Find where the given text appears and provide that cell's center as [X, Y] coordinate. 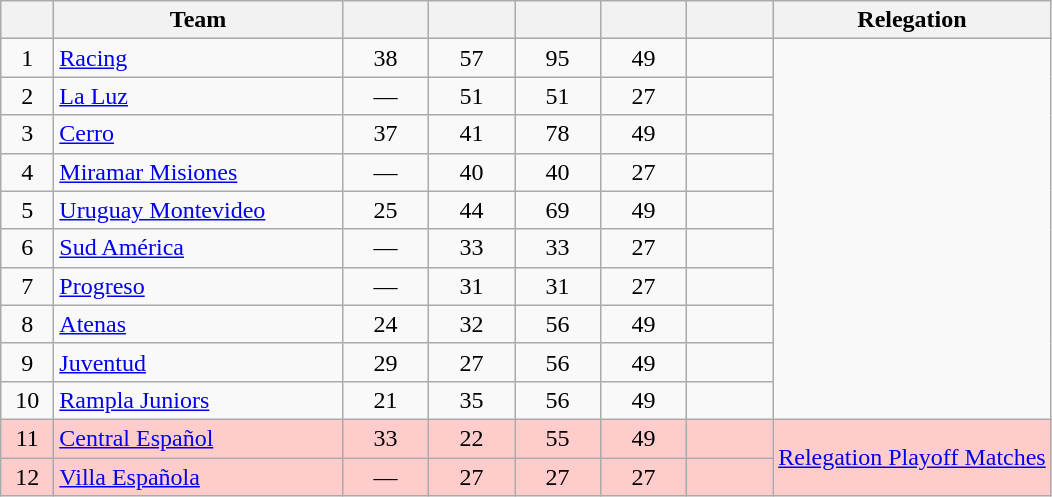
55 [557, 438]
69 [557, 210]
7 [28, 286]
37 [385, 134]
Central Español [198, 438]
3 [28, 134]
La Luz [198, 96]
25 [385, 210]
8 [28, 324]
41 [471, 134]
Miramar Misiones [198, 172]
Sud América [198, 248]
32 [471, 324]
Racing [198, 58]
Rampla Juniors [198, 400]
38 [385, 58]
Cerro [198, 134]
1 [28, 58]
12 [28, 477]
Relegation [912, 20]
95 [557, 58]
21 [385, 400]
57 [471, 58]
22 [471, 438]
29 [385, 362]
78 [557, 134]
5 [28, 210]
Atenas [198, 324]
Juventud [198, 362]
Villa Española [198, 477]
Team [198, 20]
2 [28, 96]
6 [28, 248]
Progreso [198, 286]
Relegation Playoff Matches [912, 457]
35 [471, 400]
Uruguay Montevideo [198, 210]
4 [28, 172]
11 [28, 438]
9 [28, 362]
24 [385, 324]
44 [471, 210]
10 [28, 400]
